Capture the cell that displays the provided text and extract its (x, y) central coordinate. 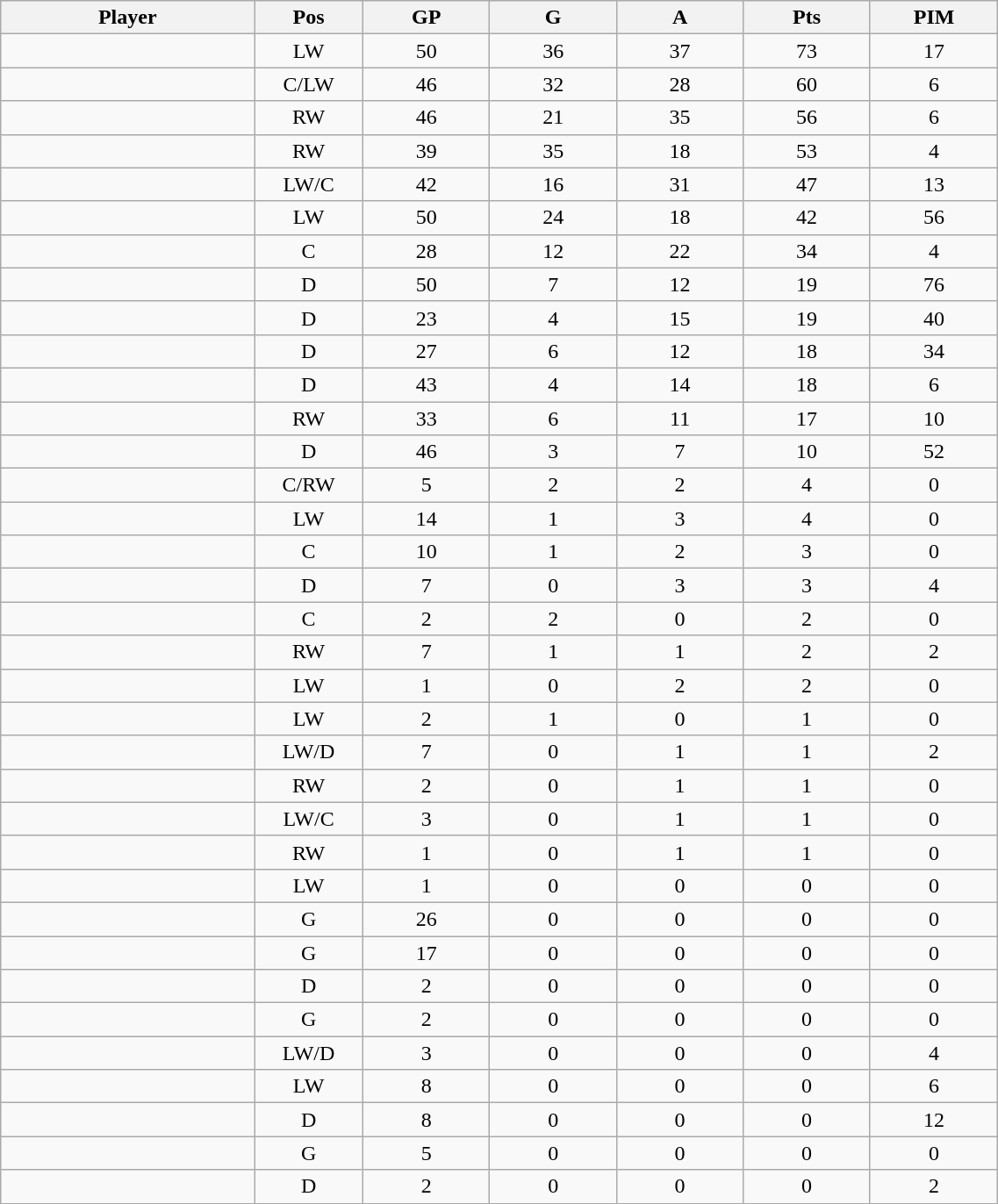
32 (553, 84)
GP (426, 18)
47 (807, 184)
73 (807, 51)
76 (934, 284)
Player (128, 18)
26 (426, 919)
16 (553, 184)
C/RW (309, 485)
39 (426, 151)
22 (679, 251)
13 (934, 184)
PIM (934, 18)
C/LW (309, 84)
33 (426, 419)
24 (553, 218)
Pos (309, 18)
37 (679, 51)
Pts (807, 18)
40 (934, 318)
52 (934, 452)
60 (807, 84)
15 (679, 318)
A (679, 18)
36 (553, 51)
21 (553, 118)
31 (679, 184)
27 (426, 351)
11 (679, 419)
23 (426, 318)
43 (426, 384)
53 (807, 151)
